For the text-containing cell, return its midpoint in (x, y) coordinate format. 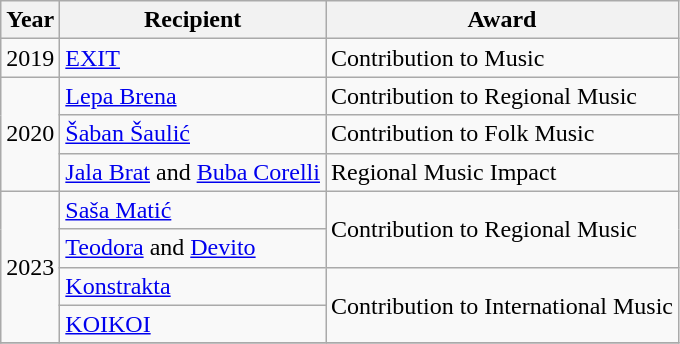
2019 (30, 58)
EXIT (193, 58)
KOIKOI (193, 324)
Saša Matić (193, 210)
Šaban Šaulić (193, 134)
Konstrakta (193, 286)
Regional Music Impact (502, 172)
Lepa Brena (193, 96)
2020 (30, 134)
Teodora and Devito (193, 248)
2023 (30, 267)
Contribution to International Music (502, 305)
Contribution to Music (502, 58)
Jala Brat and Buba Corelli (193, 172)
Recipient (193, 20)
Award (502, 20)
Year (30, 20)
Contribution to Folk Music (502, 134)
